Extract the (x, y) coordinate from the center of the cell holding the provided text.  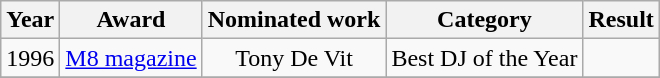
Nominated work (294, 20)
M8 magazine (131, 58)
Award (131, 20)
Category (484, 20)
1996 (30, 58)
Result (621, 20)
Year (30, 20)
Best DJ of the Year (484, 58)
Tony De Vit (294, 58)
